Return [X, Y] of the center of cell containing provided text 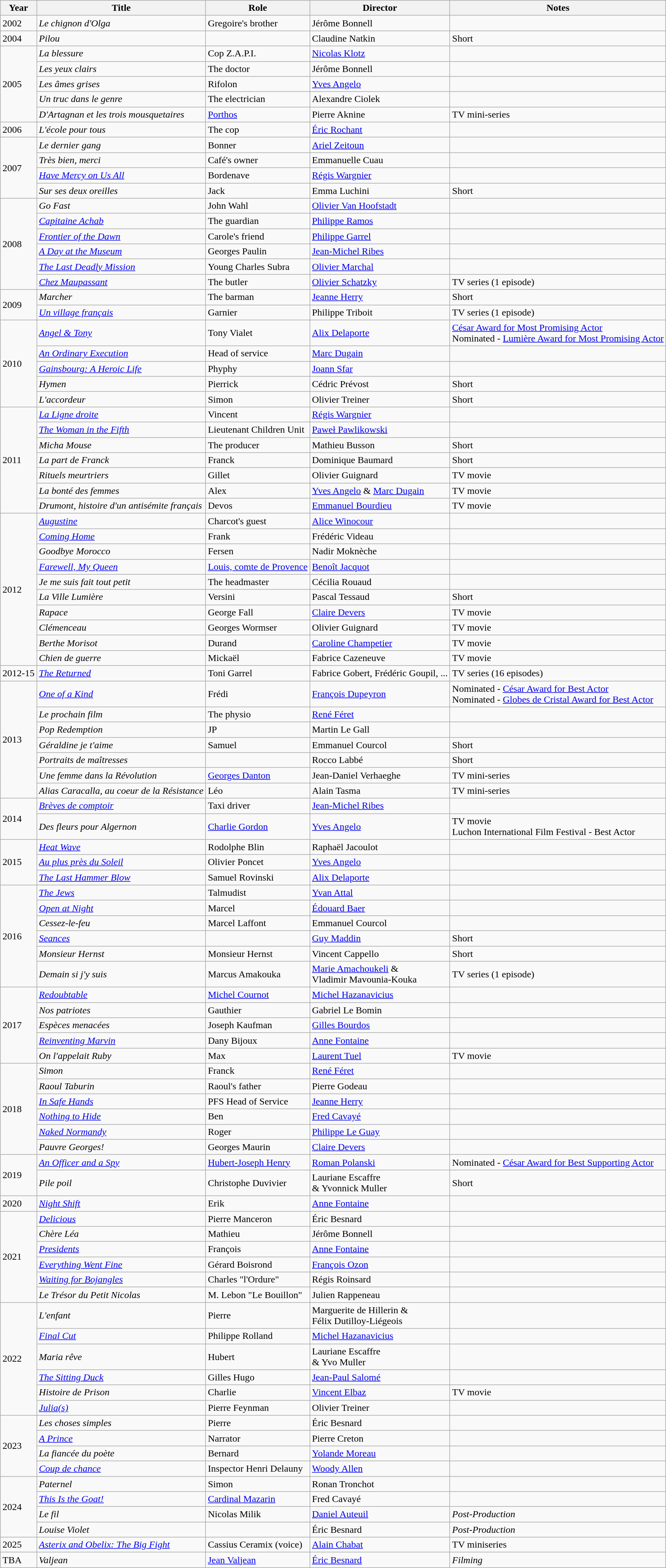
Yves Angelo & Marc Dugain [380, 491]
An Ordinary Execution [121, 354]
In Safe Hands [121, 1101]
Un village français [121, 312]
Cécilia Rouaud [380, 582]
Olivier Van Hoofstadt [380, 206]
Pilou [121, 38]
Narrator [258, 1438]
Drumont, histoire d'un antisémite français [121, 506]
Charles "l'Ordure" [258, 1280]
Waiting for Bojangles [121, 1280]
2008 [18, 244]
Clémenceau [121, 627]
Coming Home [121, 536]
Pierre Feynman [258, 1408]
La Ville Lumière [121, 597]
2021 [18, 1256]
La part de Franck [121, 460]
Final Cut [121, 1336]
Dany Bijoux [258, 1041]
Emma Luchini [380, 191]
Fersen [258, 551]
Nothing to Hide [121, 1117]
M. Lebon "Le Bouillon" [258, 1295]
2012-15 [18, 673]
Emmanuelle Cuau [380, 160]
TV series (16 episodes) [558, 673]
2023 [18, 1446]
Charlie [258, 1392]
Le dernier gang [121, 145]
Year [18, 8]
La blessure [121, 54]
Marcel Laffont [258, 923]
D'Artagnan et les trois mousquetaires [121, 114]
The Sitting Duck [121, 1377]
Lieutenant Children Unit [258, 429]
Gilles Bourdos [380, 1025]
François Dupeyron [380, 693]
Nos patriotes [121, 1010]
Le chignon d'Olga [121, 23]
2018 [18, 1109]
Le prochain film [121, 715]
Caroline Champetier [380, 643]
This Is the Goat! [121, 1499]
Une femme dans la Révolution [121, 775]
Goodbye Morocco [121, 551]
Pierre Aknine [380, 114]
Maria rêve [121, 1356]
Frontier of the Dawn [121, 236]
Mathieu [258, 1234]
Vincent Elbaz [380, 1392]
Go Fast [121, 206]
The Woman in the Fifth [121, 429]
Berthe Morisot [121, 643]
Seances [121, 938]
Everything Went Fine [121, 1264]
Histoire de Prison [121, 1392]
Olivier Poncet [258, 862]
Gérard Boisrond [258, 1264]
Louis, comte de Provence [258, 567]
Naked Normandy [121, 1132]
Toni Garrel [258, 673]
Christophe Duvivier [258, 1183]
César Award for Most Promising ActorNominated - Lumière Award for Most Promising Actor [558, 333]
2012 [18, 589]
Rapace [121, 612]
Le fil [121, 1514]
Lauriane Escaffre & Yvonnick Muller [380, 1183]
Gilles Hugo [258, 1377]
Capitaine Achab [121, 221]
Garnier [258, 312]
Versini [258, 597]
Philippe Garrel [380, 236]
Angel & Tony [121, 333]
Porthos [258, 114]
Laurent Tuel [380, 1056]
2002 [18, 23]
2016 [18, 936]
Nicolas Milik [258, 1514]
Fabrice Cazeneuve [380, 658]
2024 [18, 1507]
Augustine [121, 521]
Max [258, 1056]
Ariel Zeitoun [380, 145]
TBA [18, 1560]
Micha Mouse [121, 445]
Georges Paulin [258, 252]
Vincent [258, 414]
Daniel Auteuil [380, 1514]
Martin Le Gall [380, 730]
Phyphy [258, 369]
2020 [18, 1203]
Gabriel Le Bomin [380, 1010]
A Day at the Museum [121, 252]
The Returned [121, 673]
Pile poil [121, 1183]
TV miniseries [558, 1545]
The Jews [121, 893]
Joseph Kaufman [258, 1025]
Espèces menacées [121, 1025]
Ronan Tronchot [380, 1484]
2010 [18, 363]
Have Mercy on Us All [121, 175]
Éric Rochant [380, 130]
Gainsbourg: A Heroic Life [121, 369]
Pierre Godeau [380, 1086]
Philippe Rolland [258, 1336]
Des fleurs pour Algernon [121, 826]
Pierrick [258, 384]
Café's owner [258, 160]
Frédéric Videau [380, 536]
Raphaël Jacoulot [380, 847]
Gillet [258, 475]
Open at Night [121, 908]
Michel Cournot [258, 995]
TV movieLuchon International Film Festival - Best Actor [558, 826]
Farewell, My Queen [121, 567]
Marcus Amakouka [258, 974]
Pascal Tessaud [380, 597]
The butler [258, 282]
The cop [258, 130]
Head of service [258, 354]
Benoît Jacquot [380, 567]
Mathieu Busson [380, 445]
Nadir Moknèche [380, 551]
Delicious [121, 1218]
2011 [18, 460]
The barman [258, 297]
La fiancée du poète [121, 1453]
François [258, 1249]
Tony Vialet [258, 333]
Notes [558, 8]
2014 [18, 819]
Gregoire's brother [258, 23]
Alias Caracalla, au coeur de la Résistance [121, 791]
Rocco Labbé [380, 760]
Le Trésor du Petit Nicolas [121, 1295]
George Fall [258, 612]
Cop Z.A.P.I. [258, 54]
Valjean [121, 1560]
2019 [18, 1175]
Asterix and Obelix: The Big Fight [121, 1545]
Coup de chance [121, 1468]
Chez Maupassant [121, 282]
Heat Wave [121, 847]
Claudine Natkin [380, 38]
A Prince [121, 1438]
Sur ses deux oreilles [121, 191]
Alexandre Ciolek [380, 99]
One of a Kind [121, 693]
Les yeux clairs [121, 69]
L'accordeur [121, 399]
Julia(s) [121, 1408]
Alain Chabat [380, 1545]
Inspector Henri Delauny [258, 1468]
Au plus près du Soleil [121, 862]
Alice Winocour [380, 521]
Nominated - César Award for Best ActorNominated - Globes de Cristal Award for Best Actor [558, 693]
2025 [18, 1545]
Pauvre Georges! [121, 1147]
2006 [18, 130]
Devos [258, 506]
L'école pour tous [121, 130]
Nicolas Klotz [380, 54]
2015 [18, 862]
Rifolon [258, 84]
Les âmes grises [121, 84]
Rodolphe Blin [258, 847]
Roger [258, 1132]
The Last Hammer Blow [121, 877]
2007 [18, 168]
The guardian [258, 221]
Hubert [258, 1356]
Olivier Marchal [380, 267]
Bordenave [258, 175]
Yvan Attal [380, 893]
John Wahl [258, 206]
Charlie Gordon [258, 826]
Julien Rappeneau [380, 1295]
Raoul Taburin [121, 1086]
Jack [258, 191]
Jean Valjean [258, 1560]
Je me suis fait tout petit [121, 582]
The headmaster [258, 582]
Chien de guerre [121, 658]
Les choses simples [121, 1423]
An Officer and a Spy [121, 1162]
Night Shift [121, 1203]
Jean-Daniel Verhaeghe [380, 775]
Bernard [258, 1453]
Charcot's guest [258, 521]
Gauthier [258, 1010]
Pierre Creton [380, 1438]
The physio [258, 715]
Title [121, 8]
Portraits de maîtresses [121, 760]
Hymen [121, 384]
Ben [258, 1117]
Samuel [258, 745]
2013 [18, 739]
Nominated - César Award for Best Supporting Actor [558, 1162]
Philippe Le Guay [380, 1132]
2017 [18, 1025]
The electrician [258, 99]
Raoul's father [258, 1086]
Philippe Triboit [380, 312]
Carole's friend [258, 236]
Woody Allen [380, 1468]
Taxi driver [258, 806]
Brèves de comptoir [121, 806]
Joann Sfar [380, 369]
Géraldine je t'aime [121, 745]
Cardinal Mazarin [258, 1499]
François Ozon [380, 1264]
2004 [18, 38]
Pierre Manceron [258, 1218]
Marcher [121, 297]
Erik [258, 1203]
Marcel [258, 908]
Cessez-le-feu [121, 923]
2022 [18, 1359]
Régis Roinsard [380, 1280]
Cassius Ceramix (voice) [258, 1545]
Édouard Baer [380, 908]
Frédi [258, 693]
2009 [18, 305]
Hubert-Joseph Henry [258, 1162]
Filming [558, 1560]
Georges Danton [258, 775]
Marie Amachoukeli & Vladimir Mavounia-Kouka [380, 974]
Léo [258, 791]
Alex [258, 491]
Durand [258, 643]
Alain Tasma [380, 791]
On l'appelait Ruby [121, 1056]
Georges Wormser [258, 627]
Un truc dans le genre [121, 99]
Olivier Schatzky [380, 282]
Mickaël [258, 658]
Pop Redemption [121, 730]
Vincent Cappello [380, 954]
Très bien, merci [121, 160]
Paternel [121, 1484]
Dominique Baumard [380, 460]
Presidents [121, 1249]
Philippe Ramos [380, 221]
Rituels meurtriers [121, 475]
Yolande Moreau [380, 1453]
PFS Head of Service [258, 1101]
Paweł Pawlikowski [380, 429]
2005 [18, 84]
La bonté des femmes [121, 491]
Frank [258, 536]
Reinventing Marvin [121, 1041]
Marguerite de Hillerin & Félix Dutilloy-Liégeois [380, 1316]
Roman Polanski [380, 1162]
La Ligne droite [121, 414]
L'enfant [121, 1316]
Georges Maurin [258, 1147]
Talmudist [258, 893]
Fabrice Gobert, Frédéric Goupil, ... [380, 673]
Emmanuel Bourdieu [380, 506]
The Last Deadly Mission [121, 267]
Cédric Prévost [380, 384]
Lauriane Escaffre & Yvo Muller [380, 1356]
Guy Maddin [380, 938]
JP [258, 730]
The producer [258, 445]
Director [380, 8]
Louise Violet [121, 1530]
Role [258, 8]
Marc Dugain [380, 354]
Jean-Paul Salomé [380, 1377]
Bonner [258, 145]
Chère Léa [121, 1234]
Demain si j'y suis [121, 974]
Young Charles Subra [258, 267]
The doctor [258, 69]
Samuel Rovinski [258, 877]
Redoubtable [121, 995]
